Search for the cell housing the specified text and yield its [x, y] center coordinate. 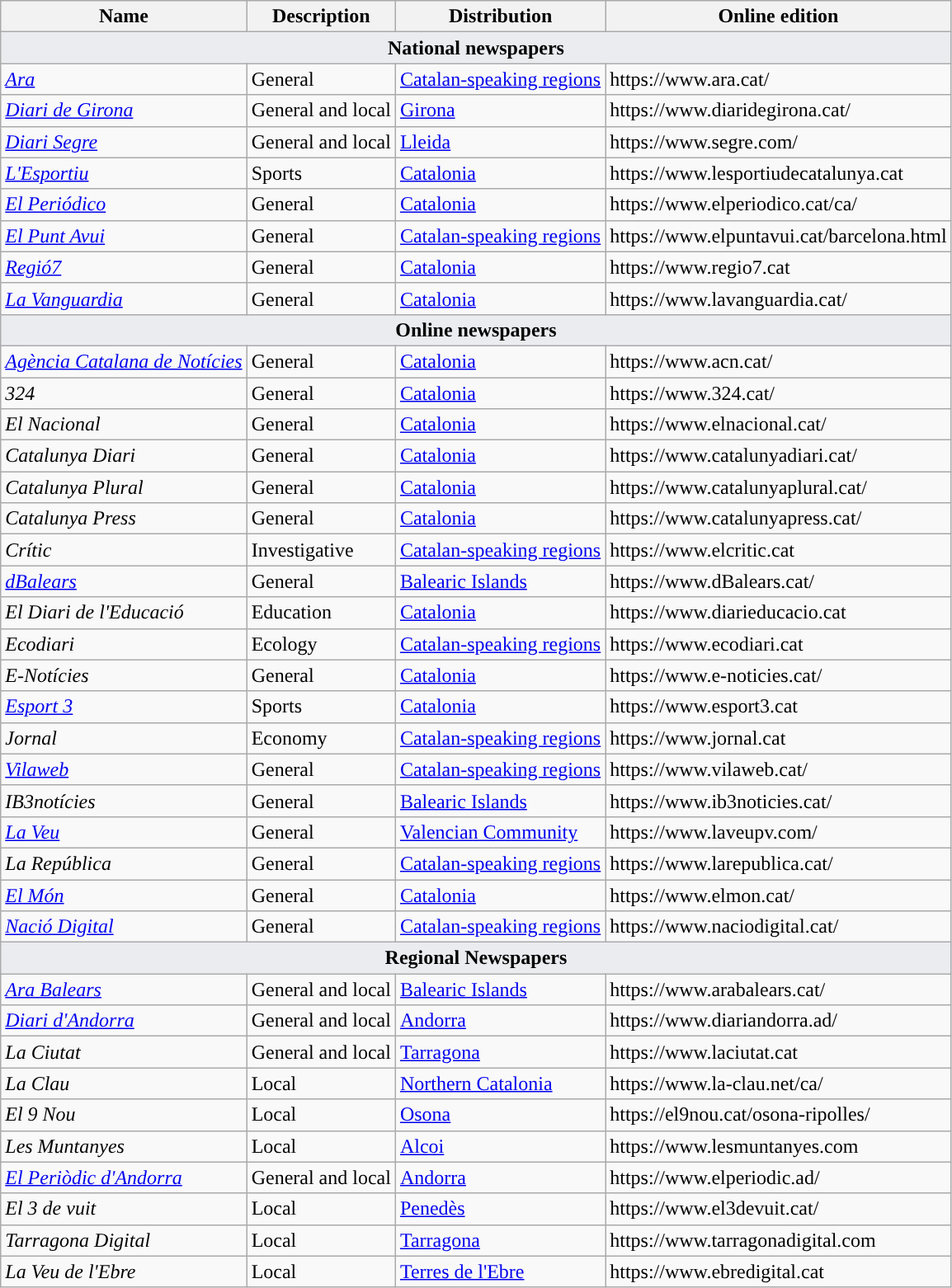
https://www.e-noticies.cat/ [779, 675]
https://www.elperiodico.cat/ca/ [779, 204]
https://www.ib3noticies.cat/ [779, 801]
https://www.diaridegirona.cat/ [779, 110]
https://www.catalunyadiari.cat/ [779, 456]
El Periódico [124, 204]
https://www.catalunyaplural.cat/ [779, 487]
El Periòdic d'Andorra [124, 1178]
https://www.laveupv.com/ [779, 832]
https://www.catalunyapress.cat/ [779, 519]
Northern Catalonia [500, 1084]
https://www.elcritic.cat [779, 550]
Esport 3 [124, 707]
https://www.regio7.cat [779, 267]
La Veu de l'Ebre [124, 1272]
El Diari de l'Educació [124, 613]
National newspapers [476, 48]
https://www.tarragonadigital.com [779, 1240]
https://www.segre.com/ [779, 142]
Terres de l'Ebre [500, 1272]
dBalears [124, 581]
Agència Catalana de Notícies [124, 361]
https://www.vilaweb.cat/ [779, 769]
Vilaweb [124, 769]
Valencian Community [500, 832]
Penedès [500, 1209]
El Món [124, 895]
El 9 Nou [124, 1115]
https://www.diariandorra.ad/ [779, 1021]
Description [321, 16]
Ara Balears [124, 990]
Education [321, 613]
https://www.ecodiari.cat [779, 644]
Investigative [321, 550]
Lleida [500, 142]
https://www.esport3.cat [779, 707]
https://www.lesmuntanyes.com [779, 1146]
La Ciutat [124, 1052]
El Nacional [124, 425]
Catalunya Press [124, 519]
https://www.elperiodic.ad/ [779, 1178]
Tarragona Digital [124, 1240]
Name [124, 16]
E-Notícies [124, 675]
L'Esportiu [124, 173]
Regional Newspapers [476, 958]
Les Muntanyes [124, 1146]
Diari Segre [124, 142]
Regió7 [124, 267]
Economy [321, 738]
https://www.larepublica.cat/ [779, 863]
El Punt Avui [124, 236]
324 [124, 393]
El 3 de vuit [124, 1209]
https://www.elnacional.cat/ [779, 425]
https://www.dBalears.cat/ [779, 581]
https://www.la-clau.net/ca/ [779, 1084]
Crític [124, 550]
Jornal [124, 738]
Distribution [500, 16]
Diari d'Andorra [124, 1021]
https://www.arabalears.cat/ [779, 990]
Catalunya Plural [124, 487]
https://www.elpuntavui.cat/barcelona.html [779, 236]
La República [124, 863]
https://www.324.cat/ [779, 393]
https://www.naciodigital.cat/ [779, 927]
https://www.elmon.cat/ [779, 895]
IB3notícies [124, 801]
Ecodiari [124, 644]
La Veu [124, 832]
https://www.lavanguardia.cat/ [779, 298]
https://www.ebredigital.cat [779, 1272]
Online newspapers [476, 330]
https://www.acn.cat/ [779, 361]
Girona [500, 110]
https://www.lesportiudecatalunya.cat [779, 173]
Diari de Girona [124, 110]
https://www.laciutat.cat [779, 1052]
Ara [124, 79]
La Clau [124, 1084]
https://www.jornal.cat [779, 738]
Nació Digital [124, 927]
https://www.diarieducacio.cat [779, 613]
Alcoi [500, 1146]
Online edition [779, 16]
Osona [500, 1115]
Ecology [321, 644]
https://www.el3devuit.cat/ [779, 1209]
La Vanguardia [124, 298]
https://www.ara.cat/ [779, 79]
Catalunya Diari [124, 456]
https://el9nou.cat/osona-ripolles/ [779, 1115]
